Identify which cell holds the provided text, then report its [X, Y] central coordinate. 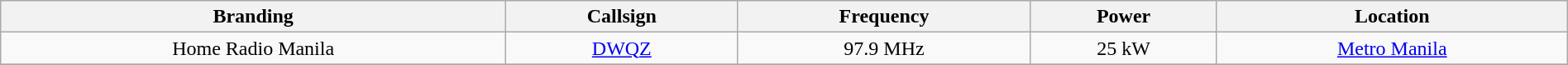
Branding [253, 17]
Callsign [622, 17]
Metro Manila [1392, 48]
DWQZ [622, 48]
25 kW [1123, 48]
97.9 MHz [884, 48]
Location [1392, 17]
Frequency [884, 17]
Power [1123, 17]
Home Radio Manila [253, 48]
